Locate the cell with the specified text and output its (X, Y) center coordinate. 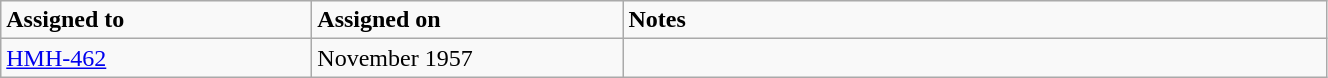
Assigned to (156, 20)
Assigned on (468, 20)
November 1957 (468, 58)
HMH-462 (156, 58)
Notes (975, 20)
